Detect which cell encompasses the target text, then output its (x, y) center coordinate. 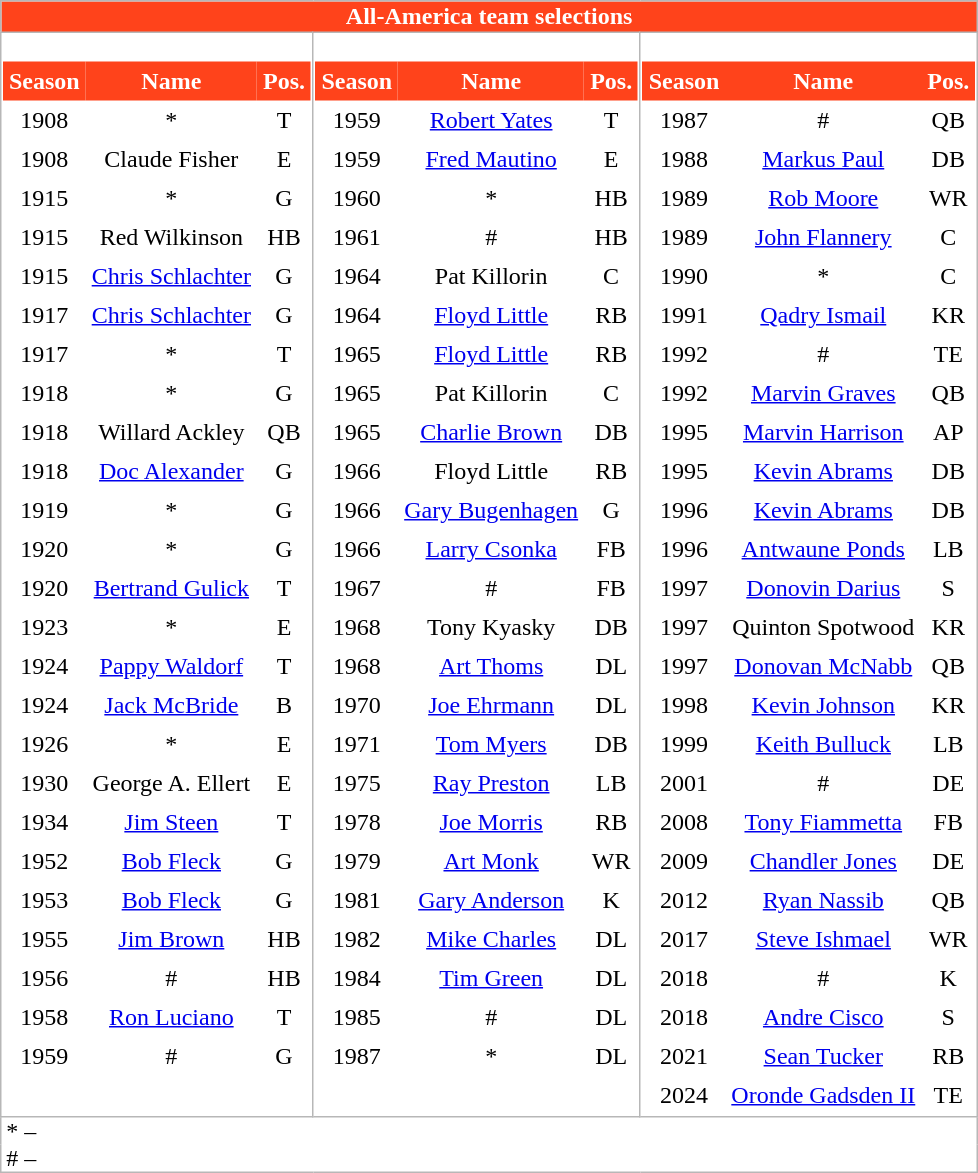
2009 (684, 862)
1930 (44, 784)
Gary Bugenhagen (491, 510)
2024 (684, 1096)
Marvin Graves (823, 394)
2017 (684, 940)
1960 (356, 198)
Jack McBride (172, 706)
AP (948, 432)
1981 (356, 900)
Chandler Jones (823, 862)
Jim Steen (172, 822)
1988 (684, 160)
1971 (356, 744)
1953 (44, 900)
1958 (44, 1018)
1975 (356, 784)
Marvin Harrison (823, 432)
Robert Yates (491, 120)
Mike Charles (491, 940)
Rob Moore (823, 198)
1999 (684, 744)
Markus Paul (823, 160)
B (284, 706)
Quinton Spotwood (823, 628)
Keith Bulluck (823, 744)
1926 (44, 744)
Art Thoms (491, 666)
John Flannery (823, 238)
Gary Anderson (491, 900)
2008 (684, 822)
# – (490, 1158)
Tony Fiammetta (823, 822)
Tom Myers (491, 744)
1970 (356, 706)
Donovan McNabb (823, 666)
Doc Alexander (172, 472)
Donovin Darius (823, 588)
1998 (684, 706)
1956 (44, 978)
Jim Brown (172, 940)
* – (490, 1131)
Larry Csonka (491, 550)
Ron Luciano (172, 1018)
Charlie Brown (491, 432)
1955 (44, 940)
Bertrand Gulick (172, 588)
1985 (356, 1018)
Ray Preston (491, 784)
Ryan Nassib (823, 900)
Oronde Gadsden II (823, 1096)
Kevin Johnson (823, 706)
Joe Morris (491, 822)
Joe Ehrmann (491, 706)
1923 (44, 628)
1991 (684, 316)
1979 (356, 862)
Andre Cisco (823, 1018)
Tony Kyasky (491, 628)
George A. Ellert (172, 784)
Willard Ackley (172, 432)
Art Monk (491, 862)
Tim Green (491, 978)
1978 (356, 822)
Fred Mautino (491, 160)
Red Wilkinson (172, 238)
1919 (44, 510)
Pappy Waldorf (172, 666)
All-America team selections (490, 17)
Sean Tucker (823, 1056)
2001 (684, 784)
Steve Ishmael (823, 940)
1934 (44, 822)
2012 (684, 900)
1952 (44, 862)
1984 (356, 978)
1967 (356, 588)
Claude Fisher (172, 160)
Antwaune Ponds (823, 550)
1982 (356, 940)
1990 (684, 276)
Qadry Ismail (823, 316)
2021 (684, 1056)
1961 (356, 238)
